Locate the cell with the specified text and output its [x, y] center coordinate. 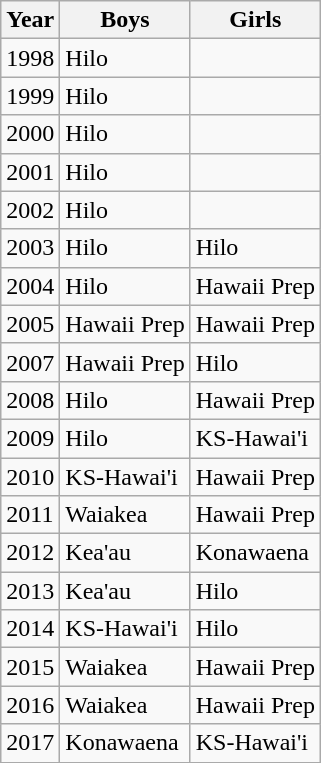
2008 [30, 400]
2012 [30, 553]
2007 [30, 362]
1999 [30, 96]
Girls [255, 20]
2010 [30, 477]
2004 [30, 286]
2000 [30, 134]
Year [30, 20]
2017 [30, 743]
2005 [30, 324]
2014 [30, 629]
2013 [30, 591]
2009 [30, 438]
Boys [125, 20]
2011 [30, 515]
2002 [30, 210]
2016 [30, 705]
2003 [30, 248]
2001 [30, 172]
2015 [30, 667]
1998 [30, 58]
